From the cell containing the given text, extract its center point as (X, Y) coordinate. 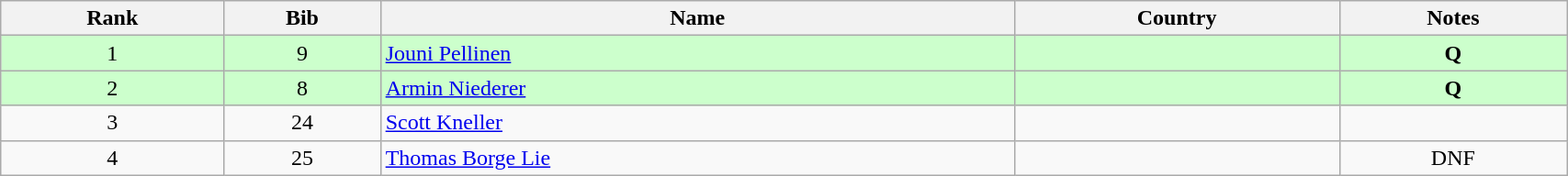
DNF (1453, 158)
Bib (302, 18)
9 (302, 53)
8 (302, 88)
24 (302, 123)
Rank (112, 18)
1 (112, 53)
Name (697, 18)
Country (1177, 18)
Notes (1453, 18)
Armin Niederer (697, 88)
4 (112, 158)
Thomas Borge Lie (697, 158)
3 (112, 123)
2 (112, 88)
25 (302, 158)
Jouni Pellinen (697, 53)
Scott Kneller (697, 123)
